For the text-containing cell, return its midpoint in (x, y) coordinate format. 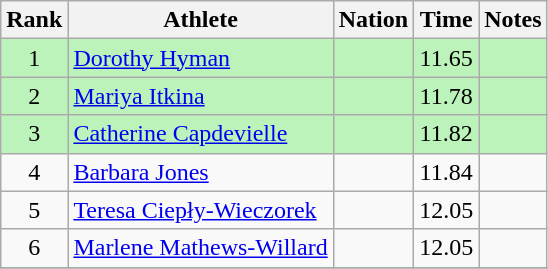
Marlene Mathews-Willard (200, 248)
4 (34, 172)
5 (34, 210)
6 (34, 248)
1 (34, 58)
11.78 (446, 96)
Nation (373, 20)
2 (34, 96)
11.65 (446, 58)
Dorothy Hyman (200, 58)
11.82 (446, 134)
Barbara Jones (200, 172)
Mariya Itkina (200, 96)
Rank (34, 20)
Teresa Ciepły-Wieczorek (200, 210)
11.84 (446, 172)
3 (34, 134)
Catherine Capdevielle (200, 134)
Notes (513, 20)
Time (446, 20)
Athlete (200, 20)
